Find where the given text appears and provide that cell's center as (x, y) coordinate. 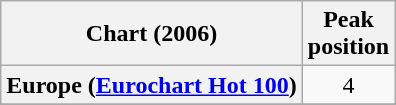
Chart (2006) (152, 34)
Europe (Eurochart Hot 100) (152, 85)
4 (348, 85)
Peakposition (348, 34)
